Determine the [X, Y] coordinate at the center of the cell enclosing the given text.  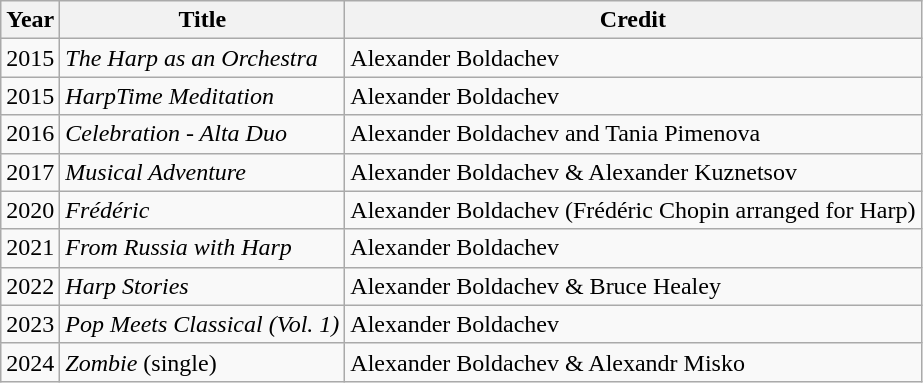
Pop Meets Classical (Vol. 1) [202, 324]
Alexander Boldachev & Alexander Kuznetsov [633, 172]
Celebration - Alta Duo [202, 134]
The Harp as an Orchestra [202, 58]
2024 [30, 362]
Credit [633, 20]
Musical Adventure [202, 172]
Alexander Boldachev (Frédéric Chopin arranged for Harp) [633, 210]
Alexander Boldachev & Alexandr Misko [633, 362]
2016 [30, 134]
2022 [30, 286]
2020 [30, 210]
2021 [30, 248]
2023 [30, 324]
2017 [30, 172]
Zombie (single) [202, 362]
Year [30, 20]
HarpTime Meditation [202, 96]
Harp Stories [202, 286]
Title [202, 20]
Alexander Boldachev and Tania Pimenova [633, 134]
From Russia with Harp [202, 248]
Alexander Boldachev & Bruce Healey [633, 286]
Frédéric [202, 210]
